Return the (x, y) coordinate for the center point of the cell that contains the specified text.  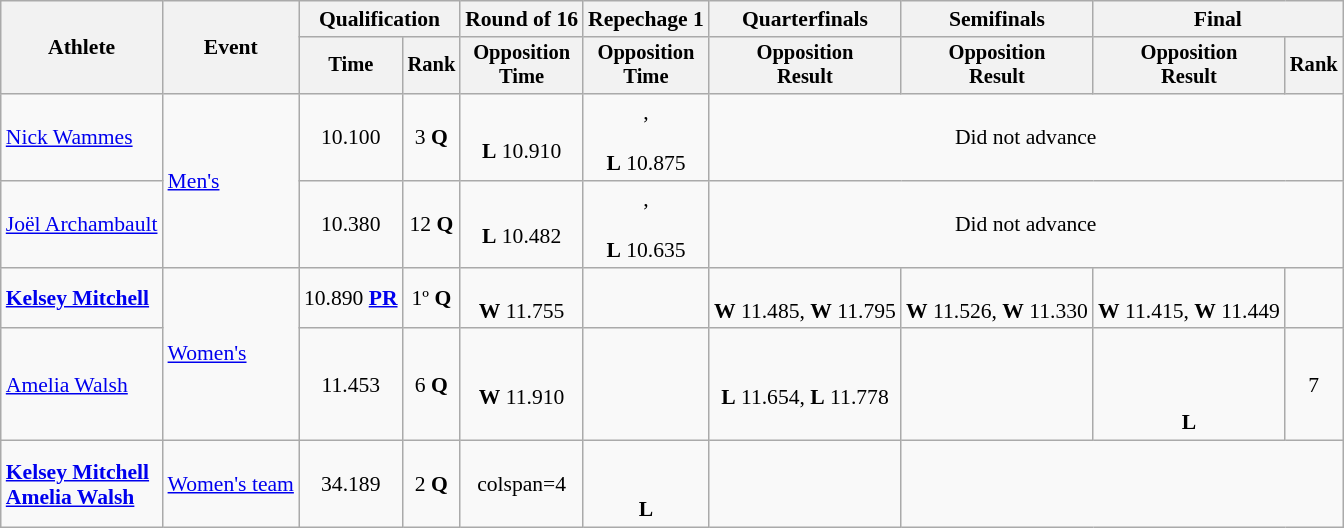
Women's team (231, 484)
, L 10.635 (646, 224)
12 Q (432, 224)
Athlete (82, 48)
10.380 (351, 224)
, L 10.875 (646, 138)
L 10.910 (522, 138)
Quarterfinals (805, 19)
Final (1218, 19)
3 Q (432, 138)
Qualification (380, 19)
7 (1314, 385)
W 11.415, W 11.449 (1189, 298)
Nick Wammes (82, 138)
L 10.482 (522, 224)
Amelia Walsh (82, 385)
W 11.910 (522, 385)
1º Q (432, 298)
W 11.485, W 11.795 (805, 298)
6 Q (432, 385)
Round of 16 (522, 19)
Repechage 1 (646, 19)
Kelsey Mitchell (82, 298)
2 Q (432, 484)
34.189 (351, 484)
Kelsey MitchellAmelia Walsh (82, 484)
10.890 PR (351, 298)
colspan=4 (522, 484)
10.100 (351, 138)
Event (231, 48)
11.453 (351, 385)
Joël Archambault (82, 224)
W 11.526, W 11.330 (997, 298)
Women's (231, 354)
L 11.654, L 11.778 (805, 385)
W 11.755 (522, 298)
Time (351, 66)
Men's (231, 180)
Semifinals (997, 19)
